Detect which cell encompasses the target text, then output its (x, y) center coordinate. 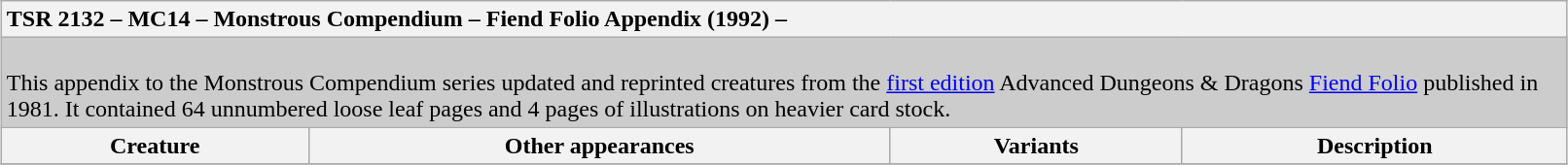
Creature (155, 146)
Other appearances (599, 146)
Variants (1036, 146)
Description (1374, 146)
TSR 2132 – MC14 – Monstrous Compendium – Fiend Folio Appendix (1992) – (784, 19)
